For the text-containing cell, return its midpoint in (X, Y) coordinate format. 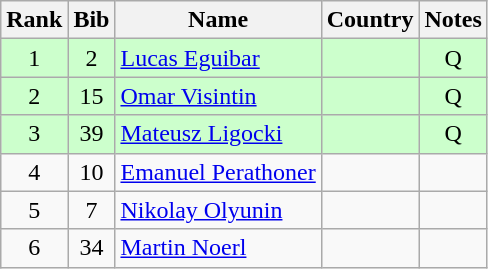
Omar Visintin (218, 96)
Country (370, 20)
34 (92, 248)
Emanuel Perathoner (218, 172)
15 (92, 96)
1 (34, 58)
Bib (92, 20)
Rank (34, 20)
Martin Noerl (218, 248)
39 (92, 134)
6 (34, 248)
Lucas Eguibar (218, 58)
4 (34, 172)
5 (34, 210)
Notes (453, 20)
3 (34, 134)
Name (218, 20)
Mateusz Ligocki (218, 134)
Nikolay Olyunin (218, 210)
10 (92, 172)
7 (92, 210)
